Return the (X, Y) coordinate for the center point of the cell that contains the specified text.  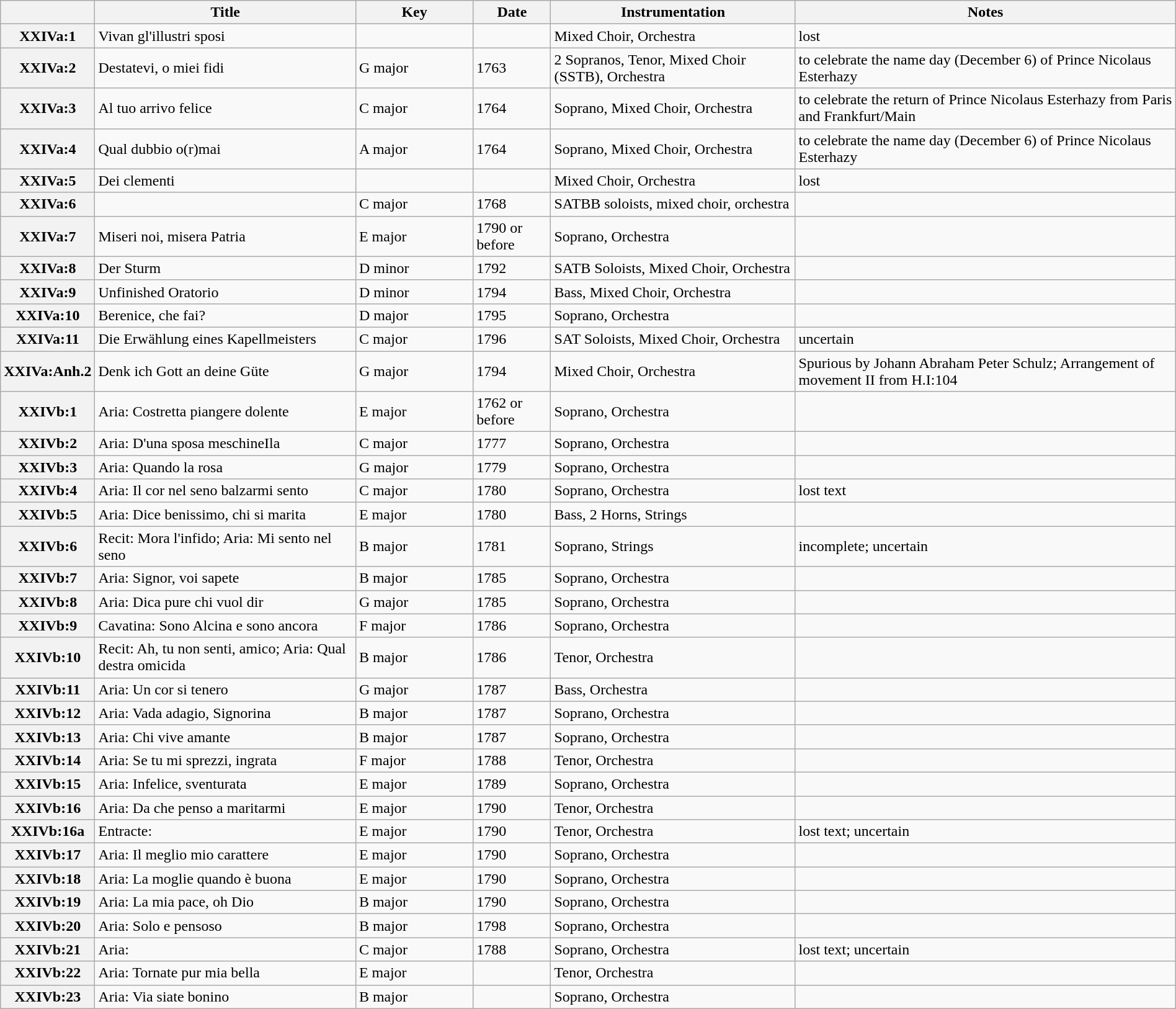
XXIVa:10 (48, 315)
1790 or before (512, 236)
Aria: (225, 949)
Recit: Ah, tu non senti, amico; Aria: Qual destra omicida (225, 658)
Aria: Dica pure chi vuol dir (225, 602)
Cavatina: Sono Alcina e sono ancora (225, 626)
XXIVa:6 (48, 204)
XXIVa:4 (48, 149)
XXIVb:5 (48, 514)
Bass, Mixed Choir, Orchestra (673, 292)
Der Sturm (225, 268)
1768 (512, 204)
XXIVb:13 (48, 737)
XXIVb:1 (48, 412)
XXIVb:10 (48, 658)
Aria: La mia pace, oh Dio (225, 902)
A major (414, 149)
XXIVb:19 (48, 902)
XXIVa:Anh.2 (48, 371)
XXIVb:15 (48, 784)
Miseri noi, misera Patria (225, 236)
XXIVa:9 (48, 292)
D major (414, 315)
SAT Soloists, Mixed Choir, Orchestra (673, 339)
Spurious by Johann Abraham Peter Schulz; Arrangement of movement II from H.I:104 (985, 371)
1779 (512, 467)
XXIVa:3 (48, 108)
Date (512, 12)
Aria: Il cor nel seno balzarmi sento (225, 491)
Aria: Se tu mi sprezzi, ingrata (225, 760)
Aria: Un cor si tenero (225, 689)
Aria: Infelice, sventurata (225, 784)
XXIVb:6 (48, 546)
Qual dubbio o(r)mai (225, 149)
XXIVb:8 (48, 602)
Aria: Vada adagio, Signorina (225, 713)
XXIVb:12 (48, 713)
Instrumentation (673, 12)
Aria: La moglie quando è buona (225, 879)
Berenice, che fai? (225, 315)
Notes (985, 12)
1795 (512, 315)
incomplete; uncertain (985, 546)
Dei clementi (225, 181)
Aria: Signor, voi sapete (225, 578)
SATB Soloists, Mixed Choir, Orchestra (673, 268)
XXIVb:20 (48, 926)
Aria: Tornate pur mia bella (225, 973)
to celebrate the return of Prince Nicolaus Esterhazy from Paris and Frankfurt/Main (985, 108)
XXIVb:16 (48, 807)
XXIVb:17 (48, 855)
Aria: Da che penso a maritarmi (225, 807)
Recit: Mora l'infido; Aria: Mi sento nel seno (225, 546)
Vivan gl'illustri sposi (225, 36)
1796 (512, 339)
Aria: Quando la rosa (225, 467)
Title (225, 12)
XXIVb:23 (48, 997)
Die Erwählung eines Kapellmeisters (225, 339)
Aria: D'una sposa meschineIla (225, 444)
Entracte: (225, 832)
XXIVa:2 (48, 68)
1798 (512, 926)
2 Sopranos, Tenor, Mixed Choir (SSTB), Orchestra (673, 68)
Destatevi, o miei fidi (225, 68)
XXIVb:4 (48, 491)
XXIVb:22 (48, 973)
Aria: Solo e pensoso (225, 926)
XXIVa:7 (48, 236)
1777 (512, 444)
Aria: Costretta piangere dolente (225, 412)
1792 (512, 268)
1762 or before (512, 412)
1781 (512, 546)
XXIVb:9 (48, 626)
XXIVa:1 (48, 36)
Bass, Orchestra (673, 689)
Aria: Via siate bonino (225, 997)
Bass, 2 Horns, Strings (673, 514)
XXIVb:3 (48, 467)
Aria: Dice benissimo, chi si marita (225, 514)
XXIVa:5 (48, 181)
Soprano, Strings (673, 546)
XXIVb:21 (48, 949)
Key (414, 12)
lost text (985, 491)
Aria: Il meglio mio carattere (225, 855)
uncertain (985, 339)
XXIVb:16a (48, 832)
Denk ich Gott an deine Güte (225, 371)
Al tuo arrivo felice (225, 108)
XXIVa:11 (48, 339)
XXIVa:8 (48, 268)
XXIVb:2 (48, 444)
SATBB soloists, mixed choir, orchestra (673, 204)
1763 (512, 68)
XXIVb:18 (48, 879)
XXIVb:7 (48, 578)
1789 (512, 784)
XXIVb:14 (48, 760)
XXIVb:11 (48, 689)
Aria: Chi vive amante (225, 737)
Unfinished Oratorio (225, 292)
